Provide the (x, y) coordinate of the cell's center where the given text is located.  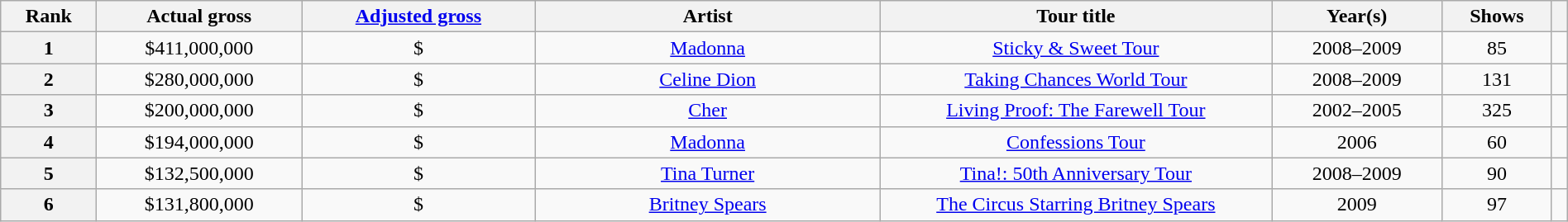
325 (1497, 111)
$411,000,000 (199, 48)
Shows (1497, 17)
Sticky & Sweet Tour (1076, 48)
Confessions Tour (1076, 142)
Cher (708, 111)
$131,800,000 (199, 205)
1 (49, 48)
85 (1497, 48)
2002–2005 (1357, 111)
4 (49, 142)
Rank (49, 17)
2 (49, 79)
$194,000,000 (199, 142)
$200,000,000 (199, 111)
5 (49, 173)
97 (1497, 205)
$280,000,000 (199, 79)
60 (1497, 142)
Tour title (1076, 17)
131 (1497, 79)
Living Proof: The Farewell Tour (1076, 111)
2009 (1357, 205)
Artist (708, 17)
The Circus Starring Britney Spears (1076, 205)
3 (49, 111)
Adjusted gross (418, 17)
90 (1497, 173)
2006 (1357, 142)
$132,500,000 (199, 173)
Actual gross (199, 17)
Year(s) (1357, 17)
Celine Dion (708, 79)
Tina!: 50th Anniversary Tour (1076, 173)
Britney Spears (708, 205)
6 (49, 205)
Tina Turner (708, 173)
Taking Chances World Tour (1076, 79)
